Return the [X, Y] coordinate for the center point of the cell that contains the specified text.  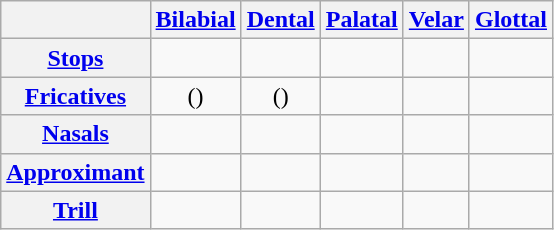
Stops [76, 58]
Trill [76, 210]
Glottal [510, 20]
Fricatives [76, 96]
Approximant [76, 172]
Palatal [362, 20]
Nasals [76, 134]
Bilabial [196, 20]
Velar [436, 20]
Dental [280, 20]
